Detect which cell encompasses the target text, then output its [x, y] center coordinate. 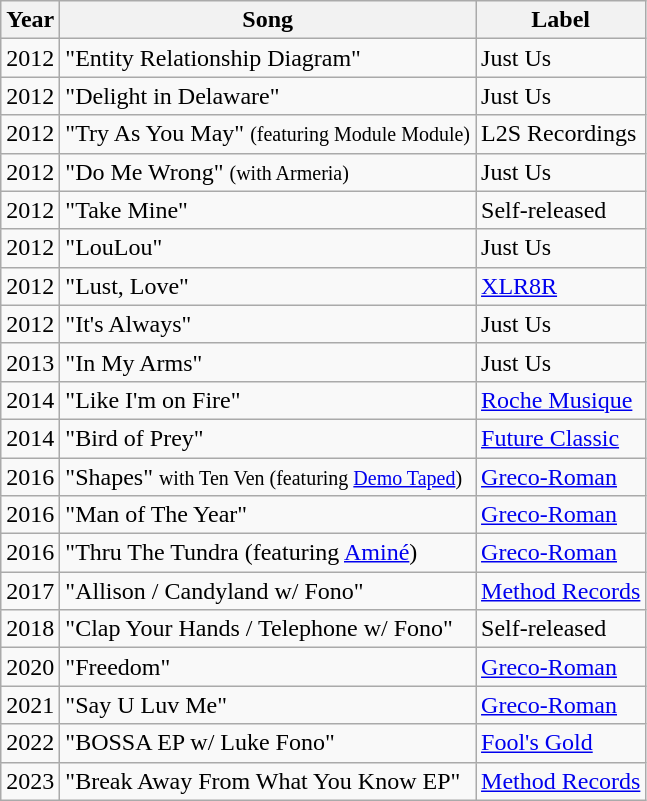
"Thru The Tundra (featuring Aminé) [268, 553]
"Clap Your Hands / Telephone w/ Fono" [268, 629]
Future Classic [561, 438]
"Bird of Prey" [268, 438]
"Say U Luv Me" [268, 705]
"Take Mine" [268, 210]
"In My Arms" [268, 362]
Label [561, 20]
"Like I'm on Fire" [268, 400]
"Shapes" with Ten Ven (featuring Demo Taped) [268, 477]
"Do Me Wrong" (with Armeria) [268, 172]
"Freedom" [268, 667]
Year [30, 20]
"BOSSA EP w/ Luke Fono" [268, 743]
"Entity Relationship Diagram" [268, 58]
2017 [30, 591]
L2S Recordings [561, 134]
"Break Away From What You Know EP" [268, 781]
"Delight in Delaware" [268, 96]
"It's Always" [268, 324]
2023 [30, 781]
Song [268, 20]
2018 [30, 629]
"Man of The Year" [268, 515]
Fool's Gold [561, 743]
2013 [30, 362]
2020 [30, 667]
2022 [30, 743]
"Lust, Love" [268, 286]
Roche Musique [561, 400]
"Try As You May" (featuring Module Module) [268, 134]
"LouLou" [268, 248]
2021 [30, 705]
XLR8R [561, 286]
"Allison / Candyland w/ Fono" [268, 591]
